Locate the cell with the specified text and output its [x, y] center coordinate. 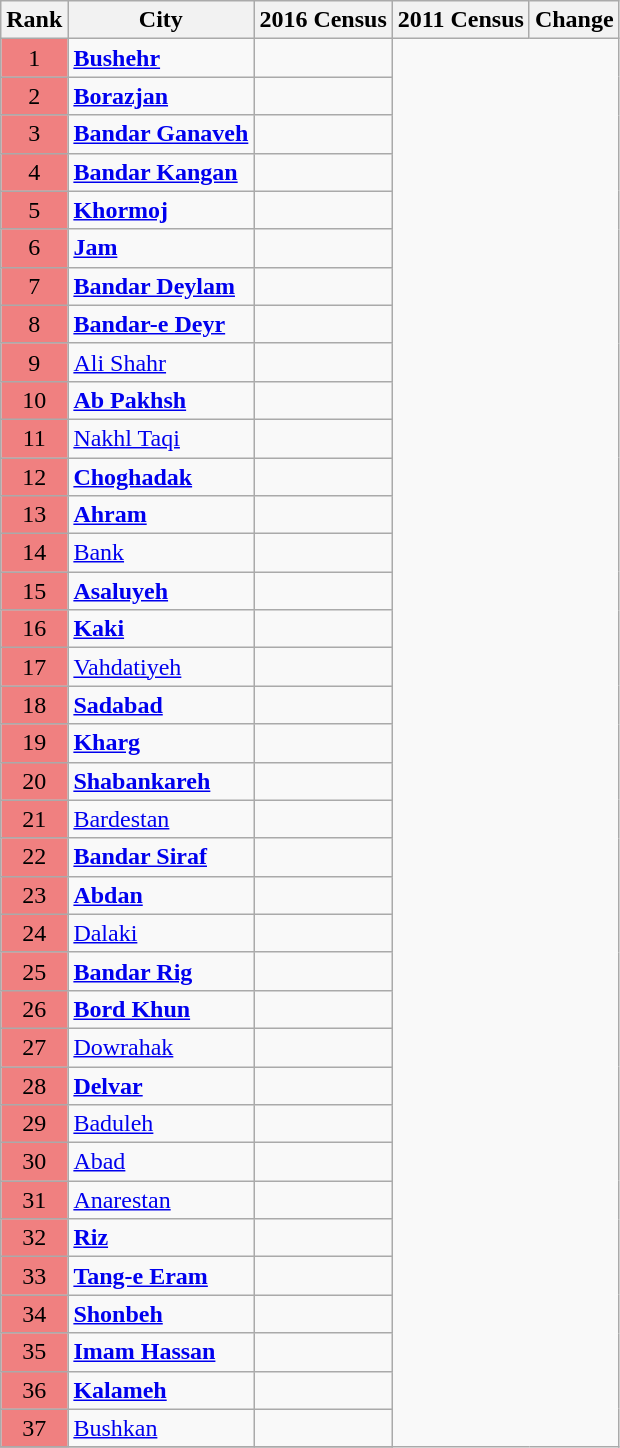
6 [34, 248]
11 [34, 438]
Kalameh [161, 1390]
Choghadak [161, 477]
Shonbeh [161, 1314]
Imam Hassan [161, 1352]
22 [34, 857]
Ali Shahr [161, 362]
Kaki [161, 629]
Bardestan [161, 819]
15 [34, 591]
20 [34, 781]
Bandar Ganaveh [161, 134]
8 [34, 324]
29 [34, 1124]
27 [34, 1047]
28 [34, 1085]
18 [34, 705]
34 [34, 1314]
Sadabad [161, 705]
2016 Census [323, 20]
36 [34, 1390]
Asaluyeh [161, 591]
4 [34, 172]
16 [34, 629]
19 [34, 743]
3 [34, 134]
13 [34, 515]
Jam [161, 248]
25 [34, 971]
Bord Khun [161, 1009]
Abad [161, 1162]
Baduleh [161, 1124]
5 [34, 210]
Delvar [161, 1085]
31 [34, 1200]
Riz [161, 1238]
Ahram [161, 515]
Bandar Siraf [161, 857]
City [161, 20]
32 [34, 1238]
10 [34, 400]
Dowrahak [161, 1047]
12 [34, 477]
Bank [161, 553]
35 [34, 1352]
Rank [34, 20]
Anarestan [161, 1200]
9 [34, 362]
Nakhl Taqi [161, 438]
Bandar Rig [161, 971]
2 [34, 96]
Shabankareh [161, 781]
17 [34, 667]
21 [34, 819]
14 [34, 553]
30 [34, 1162]
Ab Pakhsh [161, 400]
Dalaki [161, 933]
24 [34, 933]
23 [34, 895]
Bandar-e Deyr [161, 324]
Change [574, 20]
26 [34, 1009]
1 [34, 58]
Bushehr [161, 58]
33 [34, 1276]
Bandar Kangan [161, 172]
Bandar Deylam [161, 286]
Vahdatiyeh [161, 667]
Khormoj [161, 210]
2011 Census [460, 20]
Borazjan [161, 96]
Bushkan [161, 1428]
Abdan [161, 895]
37 [34, 1428]
7 [34, 286]
Kharg [161, 743]
Tang-e Eram [161, 1276]
